Detect which cell encompasses the target text, then output its (X, Y) center coordinate. 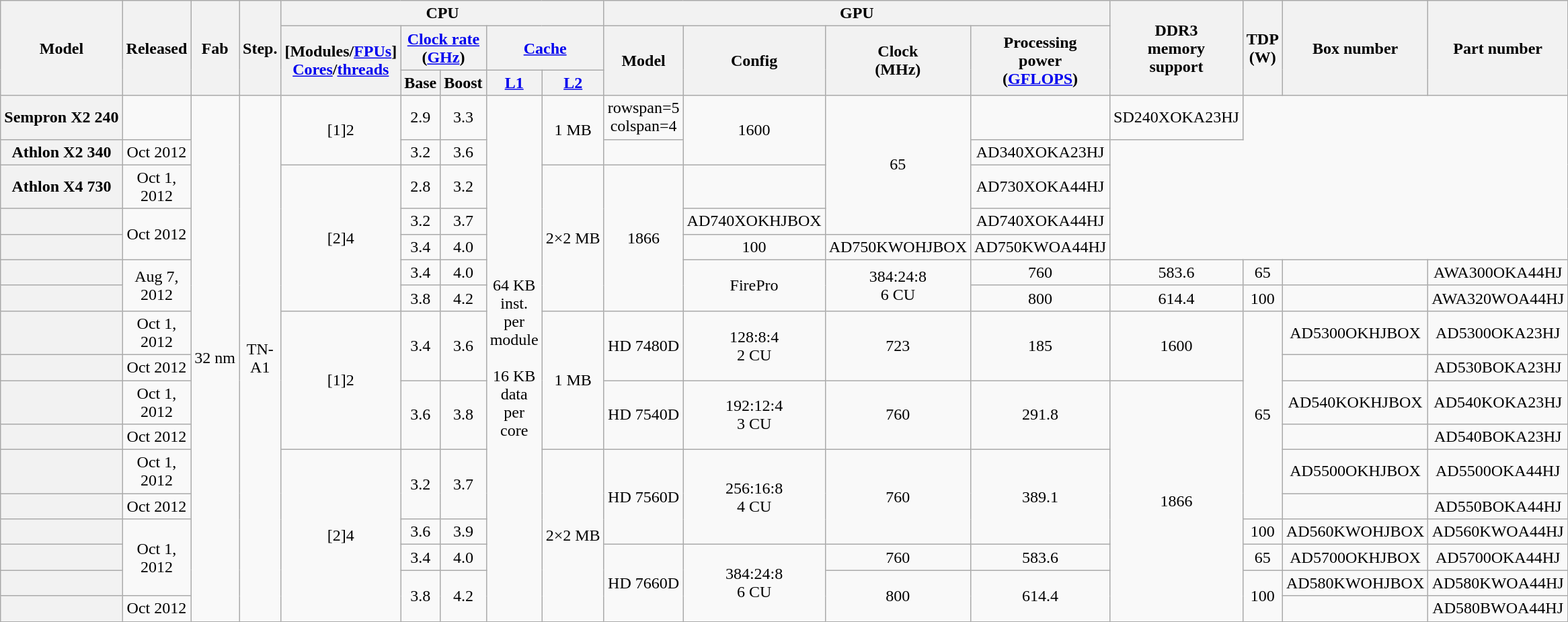
[Modules/FPUs]Cores/threads (341, 61)
AD540KOKHJBOX (1355, 402)
291.8 (1041, 416)
Fab (215, 48)
AD750KWOA44HJ (1041, 247)
Athlon X4 730 (62, 187)
128:8:42 CU (754, 346)
HD 7560D (643, 498)
Box number (1355, 48)
AD5700OKA44HJ (1498, 557)
L2 (573, 83)
rowspan=5 colspan=4 (643, 117)
723 (898, 346)
HD 7480D (643, 346)
256:16:84 CU (754, 498)
Boost (463, 83)
AD5500OKHJBOX (1355, 472)
FirePro (754, 285)
AD5700OKHJBOX (1355, 557)
CPU (442, 13)
AWA320WOA44HJ (1498, 298)
AD750KWOHJBOX (898, 247)
Base (421, 83)
AD340XOKA23HJ (1041, 152)
AD5500OKA44HJ (1498, 472)
AD530BOKA23HJ (1498, 367)
AD580KWOA44HJ (1498, 583)
192:12:43 CU (754, 416)
32 nm (215, 358)
L1 (514, 83)
AD580BWOA44HJ (1498, 609)
AD740XOKHJBOX (754, 221)
Sempron X2 240 (62, 117)
2.9 (421, 117)
SD240XOKA23HJ (1177, 117)
AD540KOKA23HJ (1498, 402)
389.1 (1041, 498)
3.3 (463, 117)
2.8 (421, 187)
HD 7540D (643, 416)
Aug 7, 2012 (157, 285)
AD5300OKA23HJ (1498, 332)
AD540BOKA23HJ (1498, 437)
AD740XOKA44HJ (1041, 221)
3.9 (463, 532)
AD560KWOA44HJ (1498, 532)
Athlon X2 340 (62, 152)
TN-A1 (260, 358)
Clock(MHz) (898, 61)
Config (754, 61)
DDR3memorysupport (1177, 48)
AD730XOKA44HJ (1041, 187)
Part number (1498, 48)
Step. (260, 48)
185 (1041, 346)
AD560KWOHJBOX (1355, 532)
TDP(W) (1263, 48)
GPU (857, 13)
AD5300OKHJBOX (1355, 332)
Released (157, 48)
AWA300OKA44HJ (1498, 272)
Cache (545, 48)
Clock rate (GHz) (444, 48)
HD 7660D (643, 583)
AD550BOKA44HJ (1498, 506)
64 KB inst.per module16 KB dataper core (514, 358)
Processingpower(GFLOPS) (1041, 61)
AD580KWOHJBOX (1355, 583)
